For the text-containing cell, return its midpoint in [x, y] coordinate format. 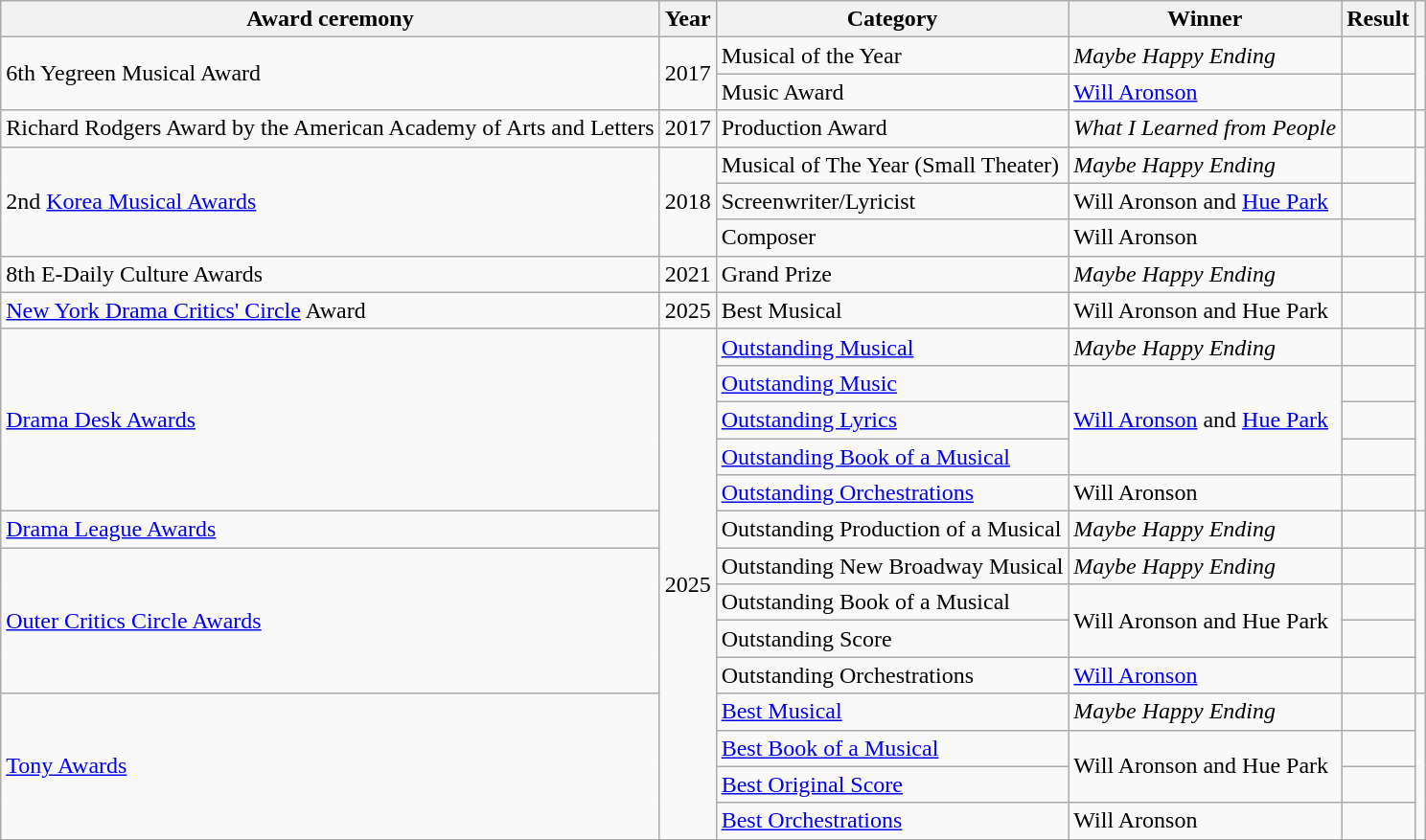
Best Original Score [892, 784]
Grand Prize [892, 274]
Award ceremony [330, 19]
Outstanding Production of a Musical [892, 530]
Result [1378, 19]
Musical of The Year (Small Theater) [892, 165]
Outstanding Score [892, 639]
Year [688, 19]
New York Drama Critics' Circle Award [330, 310]
Music Award [892, 92]
Richard Rodgers Award by the American Academy of Arts and Letters [330, 128]
Tony Awards [330, 766]
Outstanding Music [892, 383]
2021 [688, 274]
6th Yegreen Musical Award [330, 74]
Drama Desk Awards [330, 420]
Best Orchestrations [892, 821]
Composer [892, 238]
Outstanding Lyrics [892, 420]
Category [892, 19]
Production Award [892, 128]
8th E-Daily Culture Awards [330, 274]
Outer Critics Circle Awards [330, 621]
Winner [1206, 19]
Musical of the Year [892, 56]
Best Book of a Musical [892, 748]
Screenwriter/Lyricist [892, 201]
Drama League Awards [330, 530]
2nd Korea Musical Awards [330, 201]
What I Learned from People [1206, 128]
Outstanding Musical [892, 347]
2018 [688, 201]
Outstanding New Broadway Musical [892, 566]
